For the text-containing cell, return its midpoint in (X, Y) coordinate format. 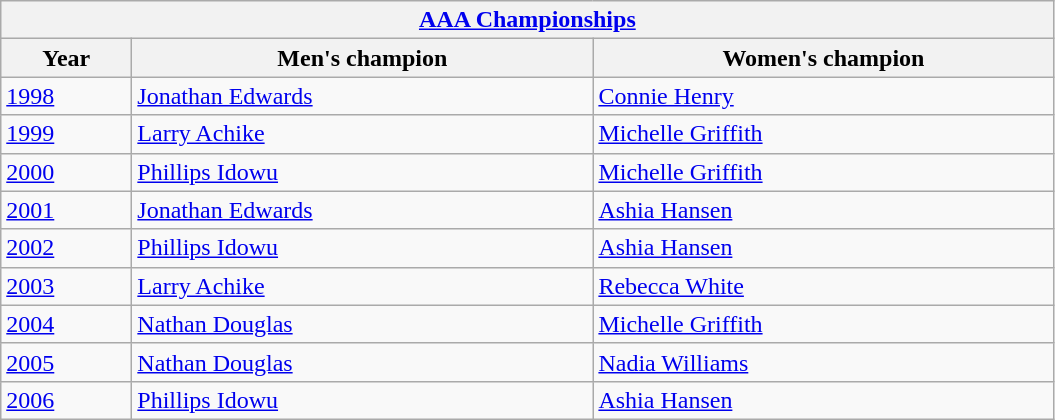
2005 (66, 362)
Rebecca White (824, 286)
Men's champion (362, 58)
2004 (66, 324)
AAA Championships (528, 20)
Year (66, 58)
Connie Henry (824, 96)
2000 (66, 172)
Nadia Williams (824, 362)
2006 (66, 400)
1999 (66, 134)
Women's champion (824, 58)
2002 (66, 248)
1998 (66, 96)
2003 (66, 286)
2001 (66, 210)
